Search for the cell housing the specified text and yield its (X, Y) center coordinate. 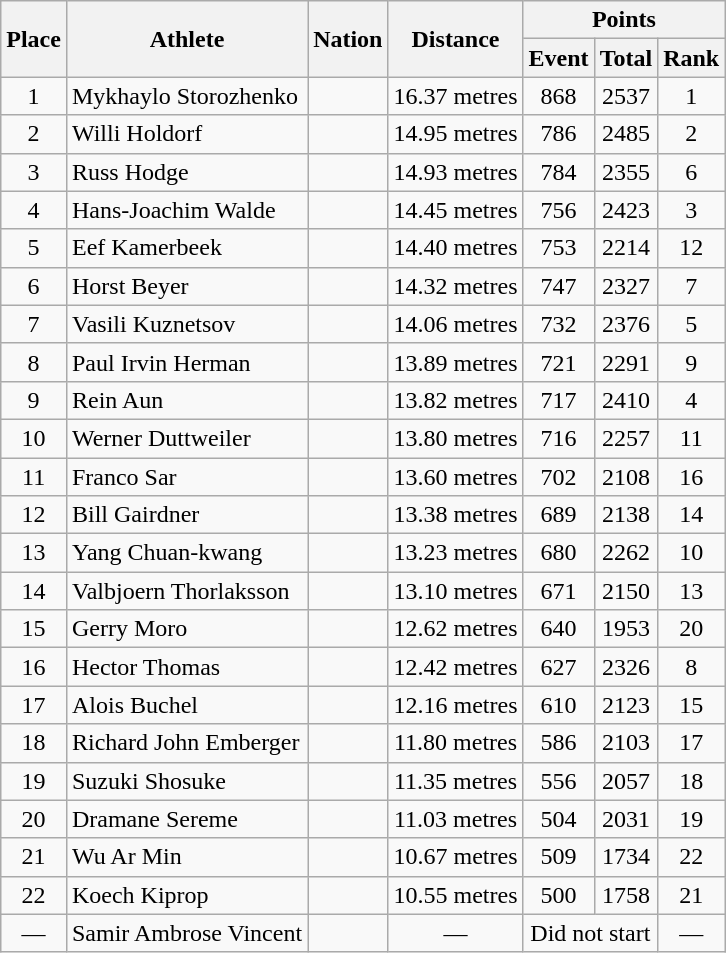
732 (558, 324)
13.80 metres (456, 438)
Paul Irvin Herman (186, 362)
2123 (626, 705)
2291 (626, 362)
753 (558, 248)
747 (558, 286)
2150 (626, 591)
2057 (626, 781)
14.06 metres (456, 324)
Bill Gairdner (186, 515)
680 (558, 553)
Yang Chuan-kwang (186, 553)
2410 (626, 400)
Did not start (590, 933)
786 (558, 134)
11.80 metres (456, 743)
13.38 metres (456, 515)
Willi Holdorf (186, 134)
Richard John Emberger (186, 743)
13.23 metres (456, 553)
13.60 metres (456, 477)
1758 (626, 895)
Werner Duttweiler (186, 438)
12.16 metres (456, 705)
2138 (626, 515)
Samir Ambrose Vincent (186, 933)
Valbjoern Thorlaksson (186, 591)
Franco Sar (186, 477)
Nation (348, 39)
640 (558, 629)
Hans-Joachim Walde (186, 210)
Total (626, 58)
702 (558, 477)
671 (558, 591)
13.10 metres (456, 591)
2537 (626, 96)
13.89 metres (456, 362)
12.62 metres (456, 629)
627 (558, 667)
Alois Buchel (186, 705)
Horst Beyer (186, 286)
Dramane Sereme (186, 819)
Russ Hodge (186, 172)
721 (558, 362)
Rank (692, 58)
Vasili Kuznetsov (186, 324)
10.55 metres (456, 895)
556 (558, 781)
2327 (626, 286)
689 (558, 515)
509 (558, 857)
2326 (626, 667)
2485 (626, 134)
717 (558, 400)
868 (558, 96)
Points (624, 20)
2257 (626, 438)
11.35 metres (456, 781)
2031 (626, 819)
2103 (626, 743)
716 (558, 438)
Athlete (186, 39)
610 (558, 705)
Hector Thomas (186, 667)
Wu Ar Min (186, 857)
2214 (626, 248)
16.37 metres (456, 96)
Rein Aun (186, 400)
2108 (626, 477)
756 (558, 210)
Koech Kiprop (186, 895)
14.45 metres (456, 210)
2355 (626, 172)
2376 (626, 324)
504 (558, 819)
Event (558, 58)
14.93 metres (456, 172)
784 (558, 172)
1734 (626, 857)
Place (34, 39)
Eef Kamerbeek (186, 248)
2423 (626, 210)
12.42 metres (456, 667)
Gerry Moro (186, 629)
500 (558, 895)
11.03 metres (456, 819)
1953 (626, 629)
2262 (626, 553)
13.82 metres (456, 400)
14.40 metres (456, 248)
Suzuki Shosuke (186, 781)
Distance (456, 39)
Mykhaylo Storozhenko (186, 96)
10.67 metres (456, 857)
14.95 metres (456, 134)
14.32 metres (456, 286)
586 (558, 743)
